Locate the cell with the specified text and output its (X, Y) center coordinate. 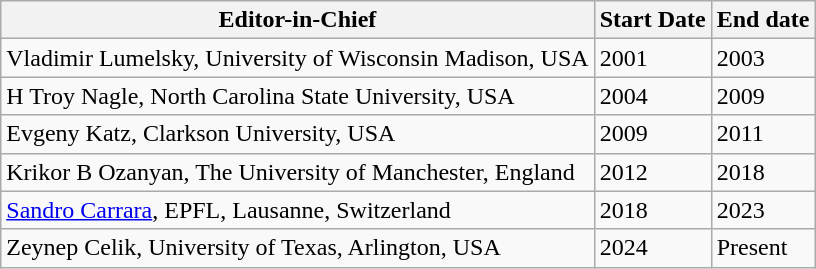
2023 (763, 210)
2024 (652, 248)
2011 (763, 134)
Sandro Carrara, EPFL, Lausanne, Switzerland (298, 210)
Start Date (652, 20)
End date (763, 20)
H Troy Nagle, North Carolina State University, USA (298, 96)
Editor-in-Chief (298, 20)
Krikor B Ozanyan, The University of Manchester, England (298, 172)
2004 (652, 96)
Present (763, 248)
2003 (763, 58)
Zeynep Celik, University of Texas, Arlington, USA (298, 248)
2001 (652, 58)
Vladimir Lumelsky, University of Wisconsin Madison, USA (298, 58)
2012 (652, 172)
Evgeny Katz, Clarkson University, USA (298, 134)
